Find where the given text appears and provide that cell's center as (X, Y) coordinate. 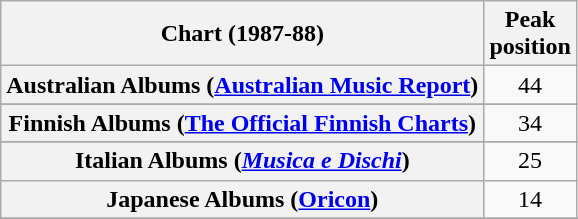
44 (530, 85)
34 (530, 123)
Finnish Albums (The Official Finnish Charts) (242, 123)
Chart (1987-88) (242, 34)
Australian Albums (Australian Music Report) (242, 85)
Japanese Albums (Oricon) (242, 199)
14 (530, 199)
Peakposition (530, 34)
Italian Albums (Musica e Dischi) (242, 161)
25 (530, 161)
